For the text-containing cell, return its midpoint in (X, Y) coordinate format. 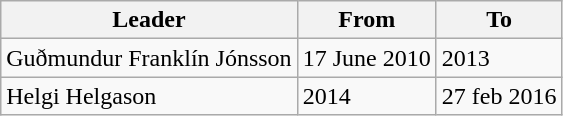
From (366, 20)
27 feb 2016 (499, 96)
17 June 2010 (366, 58)
2014 (366, 96)
2013 (499, 58)
Guðmundur Franklín Jónsson (149, 58)
Helgi Helgason (149, 96)
To (499, 20)
Leader (149, 20)
